Capture the cell that displays the provided text and extract its [x, y] central coordinate. 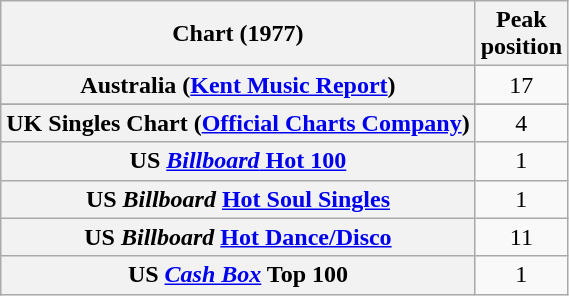
US Cash Box Top 100 [238, 275]
Chart (1977) [238, 34]
17 [521, 85]
US Billboard Hot Soul Singles [238, 199]
Australia (Kent Music Report) [238, 85]
11 [521, 237]
US Billboard Hot Dance/Disco [238, 237]
4 [521, 123]
Peakposition [521, 34]
US Billboard Hot 100 [238, 161]
UK Singles Chart (Official Charts Company) [238, 123]
